Identify which cell holds the provided text, then report its [X, Y] central coordinate. 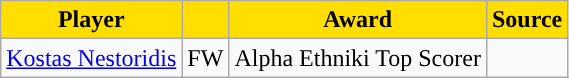
Award [358, 20]
Player [92, 20]
Source [526, 20]
FW [206, 58]
Kostas Nestoridis [92, 58]
Alpha Ethniki Top Scorer [358, 58]
